For the text-containing cell, return its midpoint in [X, Y] coordinate format. 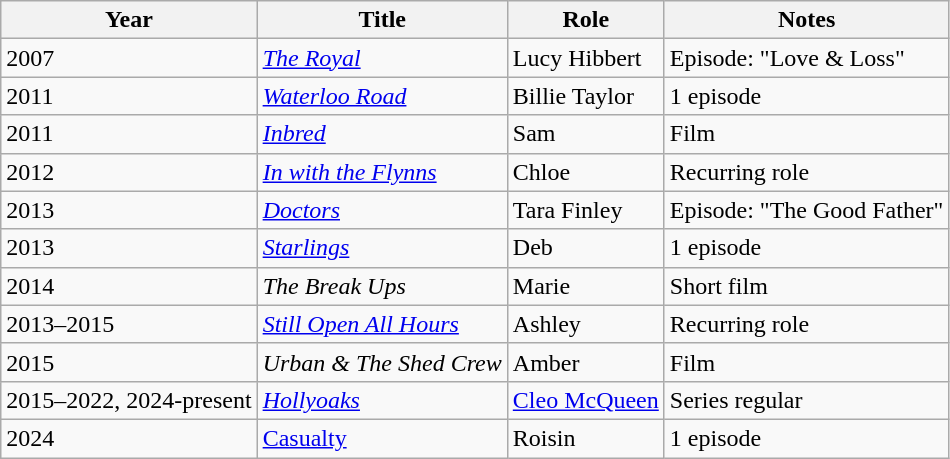
2013–2015 [129, 324]
Amber [586, 362]
Waterloo Road [382, 96]
Urban & The Shed Crew [382, 362]
Doctors [382, 210]
The Royal [382, 58]
Inbred [382, 134]
Sam [586, 134]
Episode: "Love & Loss" [806, 58]
Lucy Hibbert [586, 58]
2024 [129, 438]
Role [586, 20]
2015 [129, 362]
Episode: "The Good Father" [806, 210]
Chloe [586, 172]
Series regular [806, 400]
Hollyoaks [382, 400]
Roisin [586, 438]
Billie Taylor [586, 96]
Deb [586, 248]
In with the Flynns [382, 172]
Short film [806, 286]
2012 [129, 172]
Ashley [586, 324]
2015–2022, 2024-present [129, 400]
2014 [129, 286]
Title [382, 20]
2007 [129, 58]
Cleo McQueen [586, 400]
Marie [586, 286]
Tara Finley [586, 210]
Year [129, 20]
Casualty [382, 438]
Starlings [382, 248]
Still Open All Hours [382, 324]
Notes [806, 20]
The Break Ups [382, 286]
